Detect which cell encompasses the target text, then output its [x, y] center coordinate. 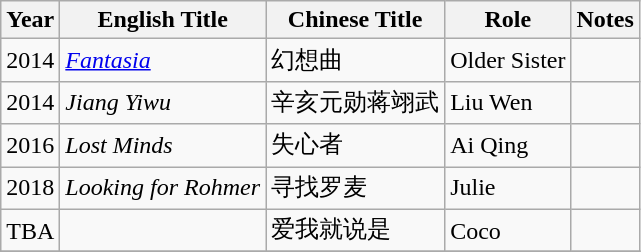
Looking for Rohmer [163, 188]
幻想曲 [356, 60]
2016 [30, 146]
Jiang Yiwu [163, 102]
Coco [508, 230]
2018 [30, 188]
Role [508, 20]
Fantasia [163, 60]
失心者 [356, 146]
Lost Minds [163, 146]
TBA [30, 230]
辛亥元勋蒋翊武 [356, 102]
Older Sister [508, 60]
Liu Wen [508, 102]
Year [30, 20]
Ai Qing [508, 146]
English Title [163, 20]
Chinese Title [356, 20]
寻找罗麦 [356, 188]
爱我就说是 [356, 230]
Notes [605, 20]
Julie [508, 188]
